Return the [X, Y] coordinate for the center point of the cell that contains the specified text.  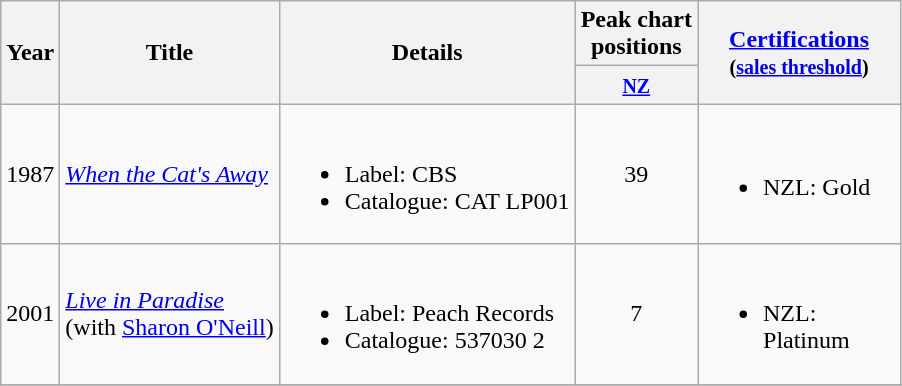
When the Cat's Away [170, 174]
7 [636, 314]
Label: Peach RecordsCatalogue: 537030 2 [427, 314]
Details [427, 52]
Peak chartpositions [636, 34]
Label: CBSCatalogue: CAT LP001 [427, 174]
NZL: Platinum [800, 314]
NZ [636, 85]
Live in Paradise(with Sharon O'Neill) [170, 314]
Title [170, 52]
2001 [30, 314]
NZL: Gold [800, 174]
39 [636, 174]
Certifications(sales threshold) [800, 52]
Year [30, 52]
1987 [30, 174]
